For the text-containing cell, return its midpoint in (X, Y) coordinate format. 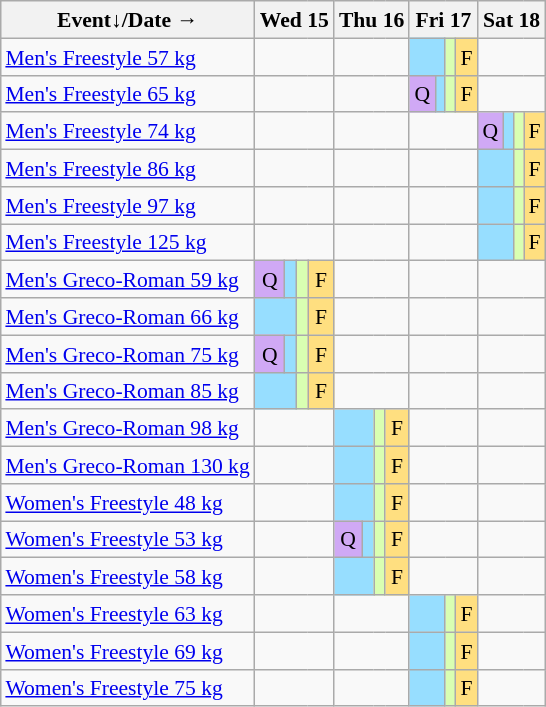
Men's Greco-Roman 130 kg (127, 464)
Men's Freestyle 57 kg (127, 56)
Women's Freestyle 63 kg (127, 614)
Women's Freestyle 53 kg (127, 538)
Women's Freestyle 69 kg (127, 650)
Men's Freestyle 86 kg (127, 168)
Sat 18 (512, 20)
Fri 17 (443, 20)
Men's Freestyle 65 kg (127, 94)
Men's Greco-Roman 75 kg (127, 354)
Men's Greco-Roman 98 kg (127, 428)
Women's Freestyle 75 kg (127, 688)
Men's Greco-Roman 66 kg (127, 316)
Thu 16 (372, 20)
Women's Freestyle 48 kg (127, 502)
Wed 15 (294, 20)
Men's Freestyle 74 kg (127, 130)
Event↓/Date → (127, 20)
Men's Greco-Roman 59 kg (127, 280)
Women's Freestyle 58 kg (127, 576)
Men's Greco-Roman 85 kg (127, 390)
Men's Freestyle 125 kg (127, 242)
Men's Freestyle 97 kg (127, 204)
